For the text-containing cell, return its midpoint in [X, Y] coordinate format. 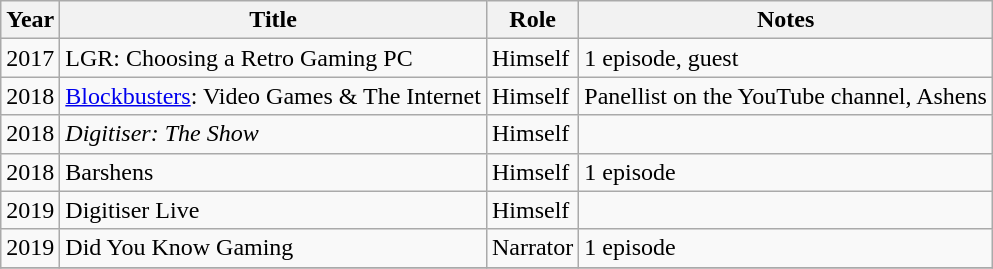
Blockbusters: Video Games & The Internet [274, 96]
Barshens [274, 172]
Title [274, 20]
Year [30, 20]
Digitiser: The Show [274, 134]
Did You Know Gaming [274, 248]
2017 [30, 58]
Notes [786, 20]
Narrator [532, 248]
1 episode, guest [786, 58]
LGR: Choosing a Retro Gaming PC [274, 58]
Digitiser Live [274, 210]
Role [532, 20]
Panellist on the YouTube channel, Ashens [786, 96]
